Provide the (x, y) coordinate of the cell's center where the given text is located.  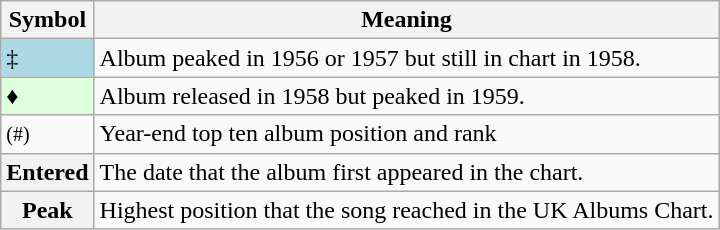
Peak (48, 210)
The date that the album first appeared in the chart. (406, 172)
(#) (48, 134)
‡ (48, 58)
Meaning (406, 20)
♦ (48, 96)
Entered (48, 172)
Album peaked in 1956 or 1957 but still in chart in 1958. (406, 58)
Year-end top ten album position and rank (406, 134)
Album released in 1958 but peaked in 1959. (406, 96)
Symbol (48, 20)
Highest position that the song reached in the UK Albums Chart. (406, 210)
